Locate the cell with the specified text and output its [x, y] center coordinate. 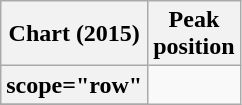
Chart (2015) [74, 34]
scope="row" [74, 85]
Peakposition [194, 34]
